Identify which cell holds the provided text, then report its [x, y] central coordinate. 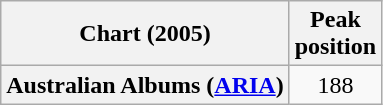
Chart (2005) [145, 34]
188 [335, 85]
Australian Albums (ARIA) [145, 85]
Peakposition [335, 34]
